Determine the (X, Y) coordinate at the center of the cell enclosing the given text.  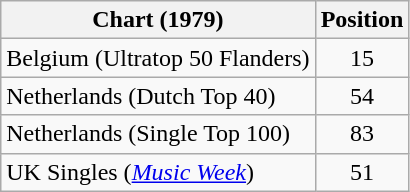
83 (362, 134)
UK Singles (Music Week) (158, 172)
51 (362, 172)
15 (362, 58)
54 (362, 96)
Position (362, 20)
Chart (1979) (158, 20)
Belgium (Ultratop 50 Flanders) (158, 58)
Netherlands (Dutch Top 40) (158, 96)
Netherlands (Single Top 100) (158, 134)
